Provide the [X, Y] coordinate of the cell's center where the given text is located.  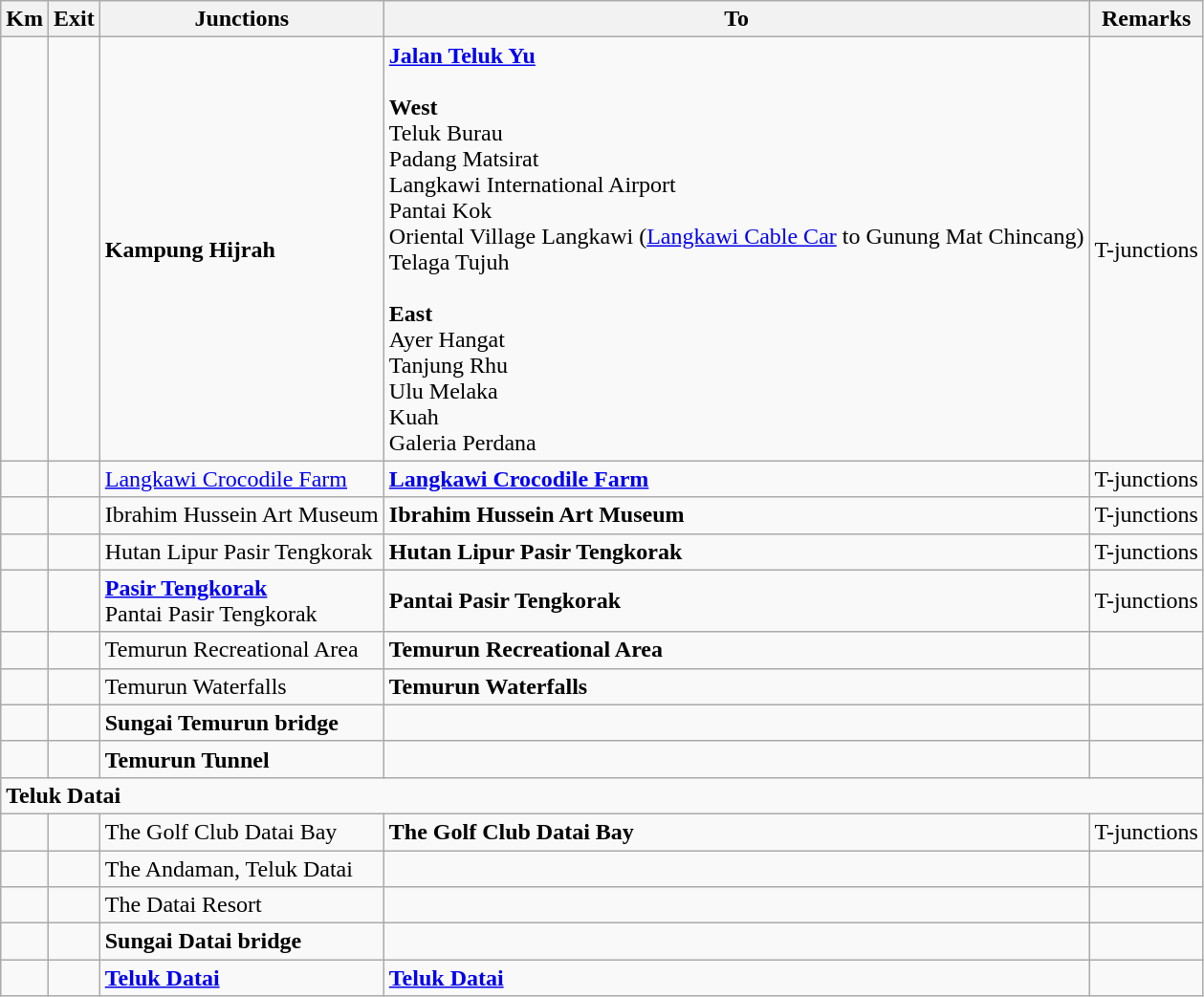
Remarks [1147, 19]
Km [25, 19]
Junctions [241, 19]
Kampung Hijrah [241, 249]
Pasir TengkorakPantai Pasir Tengkorak [241, 600]
The Andaman, Teluk Datai [241, 869]
Pantai Pasir Tengkorak [736, 600]
Temurun Tunnel [241, 759]
The Datai Resort [241, 905]
Sungai Datai bridge [241, 942]
Sungai Temurun bridge [241, 723]
Exit [74, 19]
To [736, 19]
